Return the (x, y) coordinate for the center point of the cell that contains the specified text.  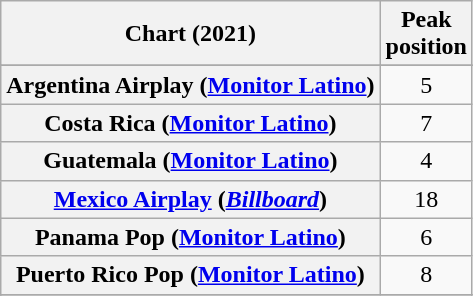
18 (426, 199)
4 (426, 161)
8 (426, 275)
Panama Pop (Monitor Latino) (190, 237)
Peakposition (426, 34)
6 (426, 237)
5 (426, 85)
Mexico Airplay (Billboard) (190, 199)
Argentina Airplay (Monitor Latino) (190, 85)
7 (426, 123)
Guatemala (Monitor Latino) (190, 161)
Chart (2021) (190, 34)
Costa Rica (Monitor Latino) (190, 123)
Puerto Rico Pop (Monitor Latino) (190, 275)
